Find where the given text appears and provide that cell's center as [x, y] coordinate. 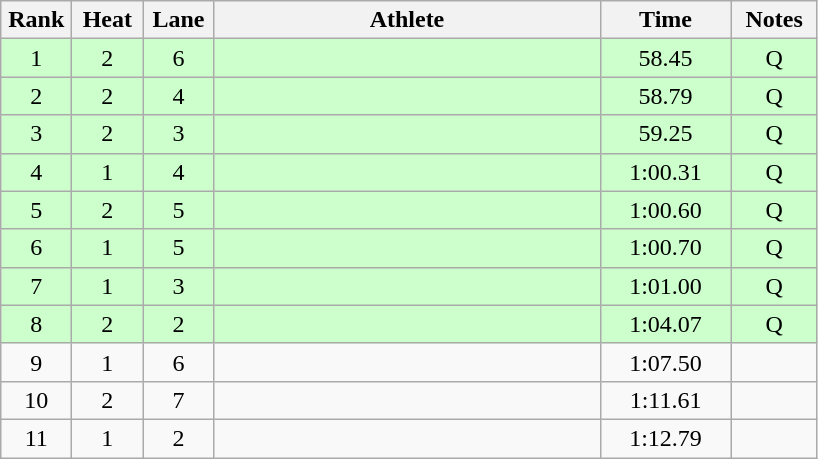
Heat [108, 20]
1:04.07 [666, 324]
Lane [178, 20]
9 [36, 362]
58.79 [666, 96]
1:07.50 [666, 362]
1:01.00 [666, 286]
58.45 [666, 58]
1:00.60 [666, 210]
10 [36, 400]
8 [36, 324]
1:00.31 [666, 172]
1:12.79 [666, 438]
11 [36, 438]
1:00.70 [666, 248]
Athlete [407, 20]
1:11.61 [666, 400]
Rank [36, 20]
Notes [774, 20]
Time [666, 20]
59.25 [666, 134]
